Pinpoint the cell where the given text exists, returning its (x, y) midpoint coordinate. 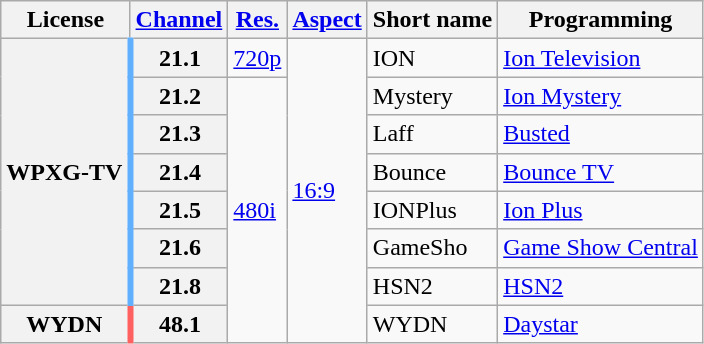
480i (258, 210)
Programming (601, 20)
Busted (601, 134)
21.1 (179, 58)
Mystery (432, 96)
Bounce TV (601, 172)
IONPlus (432, 210)
21.3 (179, 134)
Ion Plus (601, 210)
21.2 (179, 96)
Channel (179, 20)
Laff (432, 134)
21.4 (179, 172)
Ion Television (601, 58)
Res. (258, 20)
License (66, 20)
Bounce (432, 172)
Aspect (327, 20)
16:9 (327, 191)
21.8 (179, 286)
21.6 (179, 248)
Game Show Central (601, 248)
GameSho (432, 248)
720p (258, 58)
21.5 (179, 210)
ION (432, 58)
Ion Mystery (601, 96)
Daystar (601, 324)
48.1 (179, 324)
WPXG-TV (66, 172)
Short name (432, 20)
